Output the (x, y) coordinate of the center of the cell containing the given text.  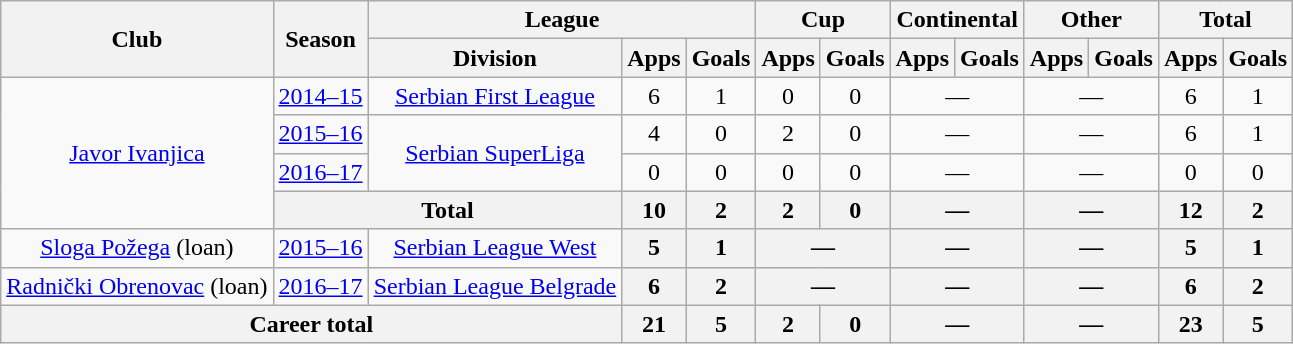
League (562, 20)
Serbian SuperLiga (495, 153)
Division (495, 58)
4 (654, 134)
2014–15 (320, 96)
10 (654, 210)
Season (320, 39)
Other (1091, 20)
Javor Ivanjica (137, 153)
Serbian League West (495, 248)
Serbian League Belgrade (495, 286)
Continental (957, 20)
Club (137, 39)
12 (1190, 210)
Cup (823, 20)
Serbian First League (495, 96)
Sloga Požega (loan) (137, 248)
21 (654, 324)
Career total (312, 324)
23 (1190, 324)
Radnički Obrenovac (loan) (137, 286)
